Output the [x, y] coordinate of the center of the cell containing the given text.  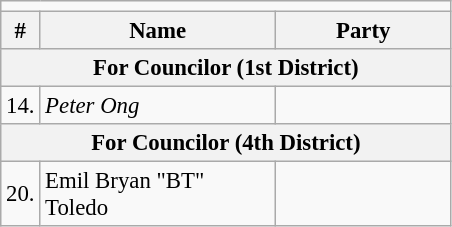
14. [20, 106]
For Councilor (1st District) [226, 68]
# [20, 31]
Emil Bryan "BT" Toledo [158, 194]
Name [158, 31]
Peter Ong [158, 106]
20. [20, 194]
Party [363, 31]
For Councilor (4th District) [226, 143]
